Extract the (X, Y) coordinate from the center of the cell holding the provided text.  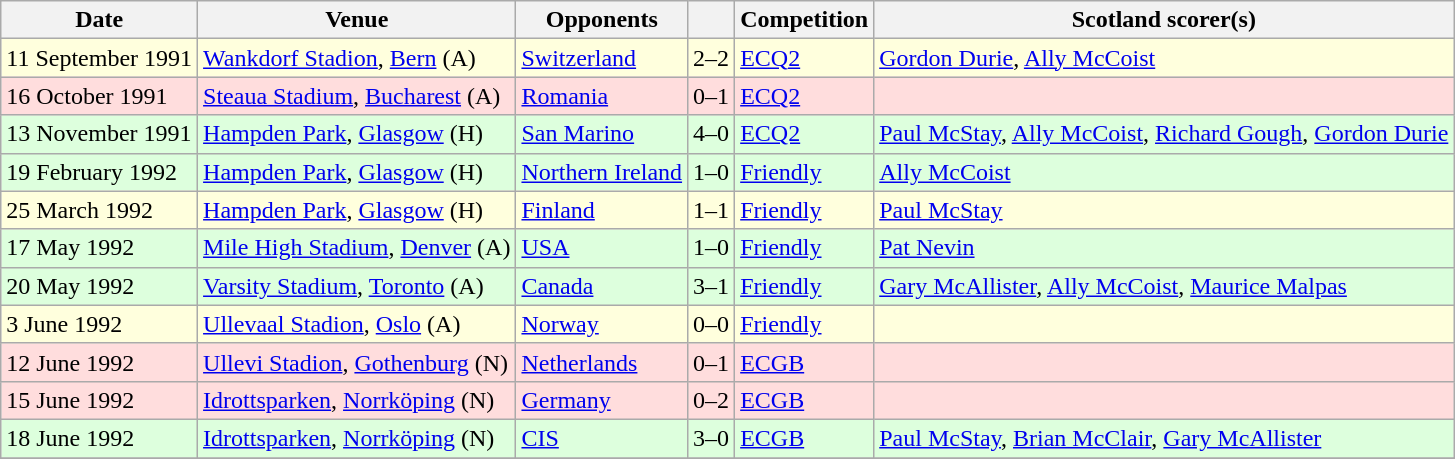
Paul McStay (1164, 210)
20 May 1992 (100, 286)
13 November 1991 (100, 134)
Switzerland (602, 58)
USA (602, 248)
Varsity Stadium, Toronto (A) (357, 286)
Steaua Stadium, Bucharest (A) (357, 96)
4–0 (712, 134)
Opponents (602, 20)
Wankdorf Stadion, Bern (A) (357, 58)
3–1 (712, 286)
San Marino (602, 134)
0–0 (712, 324)
1–1 (712, 210)
Ullevi Stadion, Gothenburg (N) (357, 362)
Finland (602, 210)
12 June 1992 (100, 362)
16 October 1991 (100, 96)
25 March 1992 (100, 210)
Paul McStay, Brian McClair, Gary McAllister (1164, 438)
19 February 1992 (100, 172)
15 June 1992 (100, 400)
Romania (602, 96)
Germany (602, 400)
Scotland scorer(s) (1164, 20)
Netherlands (602, 362)
CIS (602, 438)
18 June 1992 (100, 438)
Gordon Durie, Ally McCoist (1164, 58)
0–2 (712, 400)
Mile High Stadium, Denver (A) (357, 248)
Northern Ireland (602, 172)
Pat Nevin (1164, 248)
Canada (602, 286)
Ullevaal Stadion, Oslo (A) (357, 324)
3–0 (712, 438)
Date (100, 20)
Paul McStay, Ally McCoist, Richard Gough, Gordon Durie (1164, 134)
Ally McCoist (1164, 172)
Venue (357, 20)
11 September 1991 (100, 58)
Norway (602, 324)
Competition (804, 20)
3 June 1992 (100, 324)
2–2 (712, 58)
Gary McAllister, Ally McCoist, Maurice Malpas (1164, 286)
17 May 1992 (100, 248)
